Locate the cell with the specified text and output its [x, y] center coordinate. 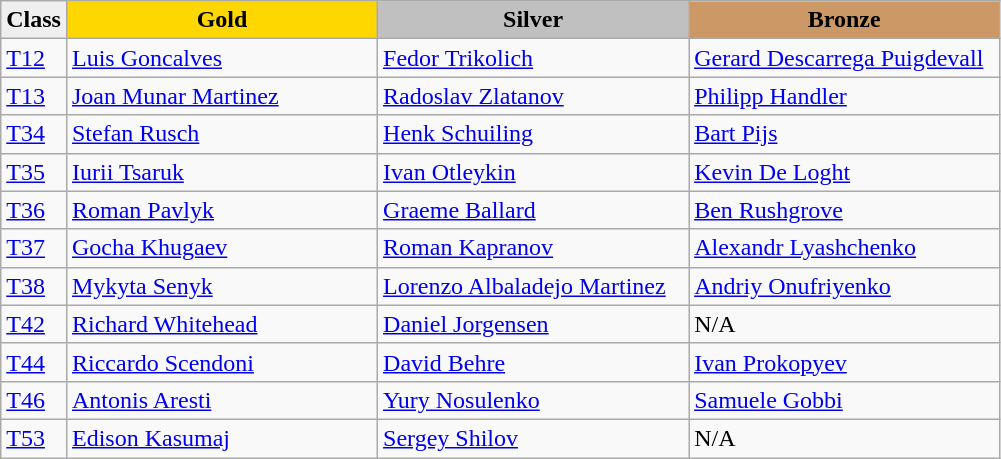
T46 [34, 400]
T34 [34, 134]
Gocha Khugaev [222, 248]
Joan Munar Martinez [222, 96]
Andriy Onufriyenko [844, 286]
Ivan Prokopyev [844, 362]
Roman Kapranov [534, 248]
Mykyta Senyk [222, 286]
Ivan Otleykin [534, 172]
Ben Rushgrove [844, 210]
T38 [34, 286]
T44 [34, 362]
Bronze [844, 20]
Philipp Handler [844, 96]
Graeme Ballard [534, 210]
Richard Whitehead [222, 324]
Fedor Trikolich [534, 58]
Roman Pavlyk [222, 210]
Gerard Descarrega Puigdevall [844, 58]
Gold [222, 20]
T53 [34, 438]
Riccardo Scendoni [222, 362]
Daniel Jorgensen [534, 324]
David Behre [534, 362]
T35 [34, 172]
Samuele Gobbi [844, 400]
Class [34, 20]
Lorenzo Albaladejo Martinez [534, 286]
Kevin De Loght [844, 172]
Alexandr Lyashchenko [844, 248]
Silver [534, 20]
T42 [34, 324]
Sergey Shilov [534, 438]
Henk Schuiling [534, 134]
T13 [34, 96]
Yury Nosulenko [534, 400]
T36 [34, 210]
Radoslav Zlatanov [534, 96]
Edison Kasumaj [222, 438]
Antonis Aresti [222, 400]
Luis Goncalves [222, 58]
T12 [34, 58]
Stefan Rusch [222, 134]
Bart Pijs [844, 134]
T37 [34, 248]
Iurii Tsaruk [222, 172]
